Extract the [X, Y] coordinate from the center of the cell holding the provided text.  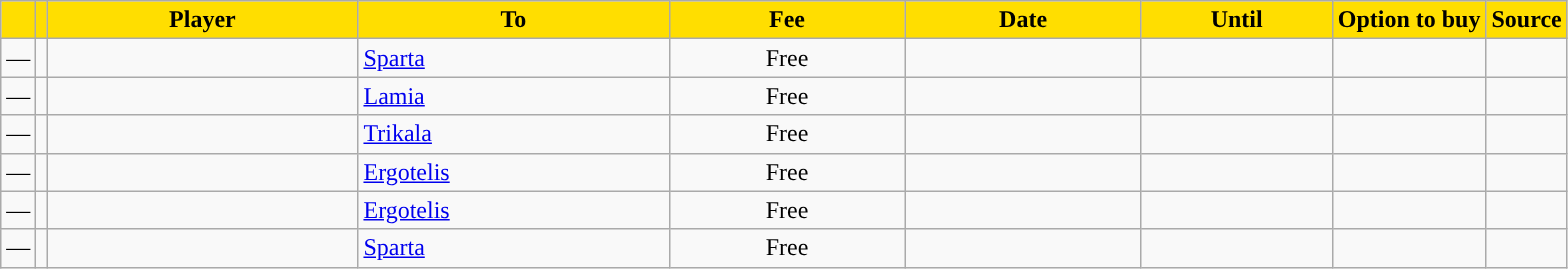
Player [202, 20]
Until [1236, 20]
Source [1526, 20]
To [514, 20]
Fee [787, 20]
Trikala [514, 134]
Option to buy [1409, 20]
Date [1023, 20]
Lamia [514, 96]
